Return (x, y) of the center of cell containing provided text 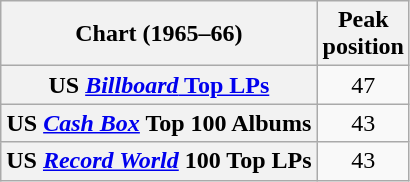
US Billboard Top LPs (159, 85)
47 (363, 85)
US Cash Box Top 100 Albums (159, 123)
US Record World 100 Top LPs (159, 161)
Peakposition (363, 34)
Chart (1965–66) (159, 34)
